Pinpoint the cell where the given text exists, returning its [x, y] midpoint coordinate. 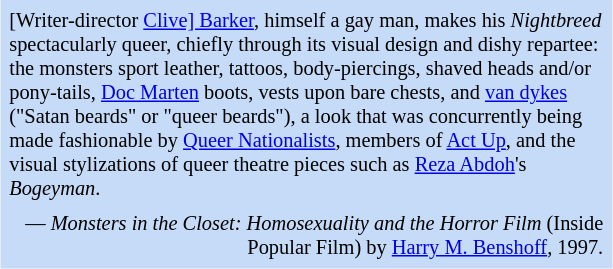
— Monsters in the Closet: Homosexuality and the Horror Film (Inside Popular Film) by Harry M. Benshoff, 1997. [306, 236]
